Provide the [x, y] coordinate of the cell's center where the given text is located.  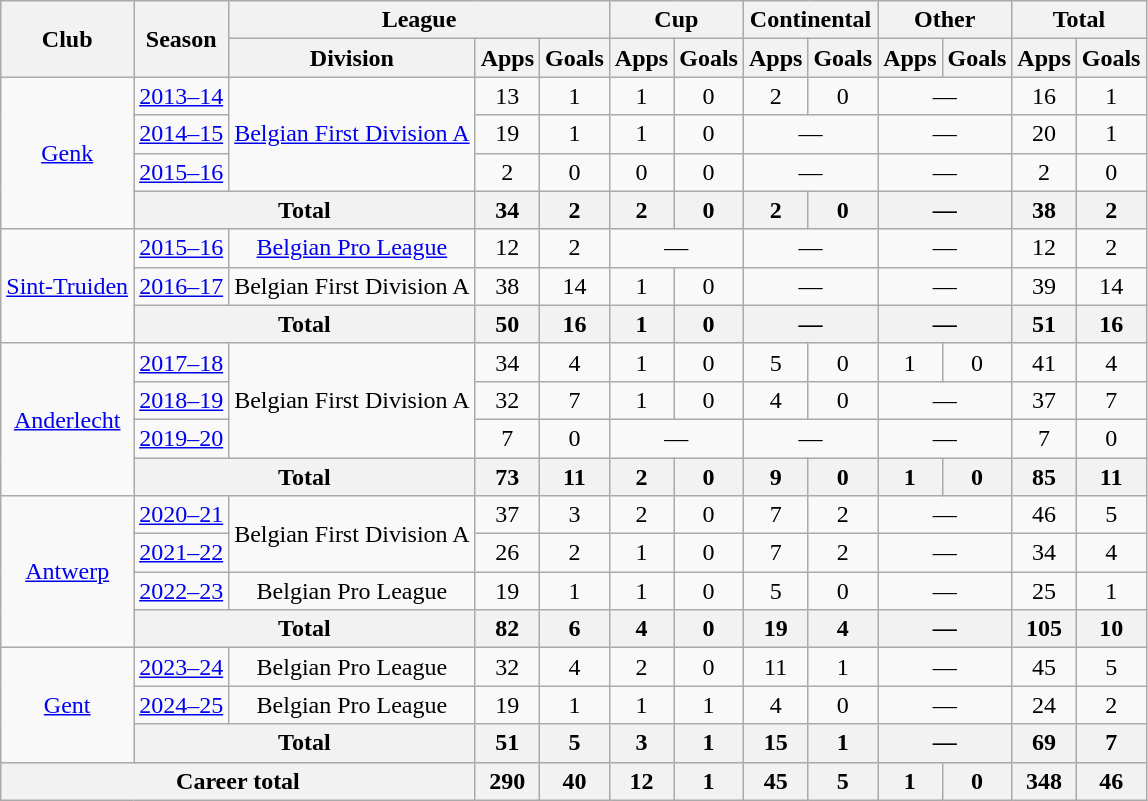
2018–19 [182, 400]
Club [68, 39]
Sint-Truiden [68, 286]
69 [1044, 743]
2023–24 [182, 667]
9 [775, 477]
2013–14 [182, 96]
Gent [68, 705]
41 [1044, 362]
20 [1044, 134]
2019–20 [182, 438]
85 [1044, 477]
2022–23 [182, 591]
Anderlecht [68, 419]
2016–17 [182, 286]
Cup [676, 20]
2017–18 [182, 362]
Other [945, 20]
2021–22 [182, 553]
Genk [68, 153]
348 [1044, 781]
13 [507, 96]
6 [575, 629]
73 [507, 477]
2014–15 [182, 134]
Continental [810, 20]
Career total [238, 781]
105 [1044, 629]
26 [507, 553]
290 [507, 781]
Antwerp [68, 572]
Season [182, 39]
24 [1044, 705]
39 [1044, 286]
50 [507, 324]
2024–25 [182, 705]
82 [507, 629]
Division [352, 58]
40 [575, 781]
2020–21 [182, 515]
25 [1044, 591]
League [420, 20]
15 [775, 743]
10 [1111, 629]
